Return (x, y) of the center of cell containing provided text 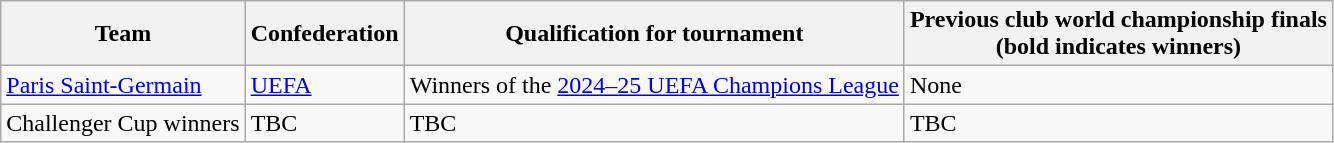
Qualification for tournament (654, 34)
None (1118, 85)
Previous club world championship finals(bold indicates winners) (1118, 34)
Paris Saint-Germain (123, 85)
Confederation (324, 34)
Winners of the 2024–25 UEFA Champions League (654, 85)
Challenger Cup winners (123, 123)
UEFA (324, 85)
Team (123, 34)
